Determine the (X, Y) coordinate at the center of the cell enclosing the given text.  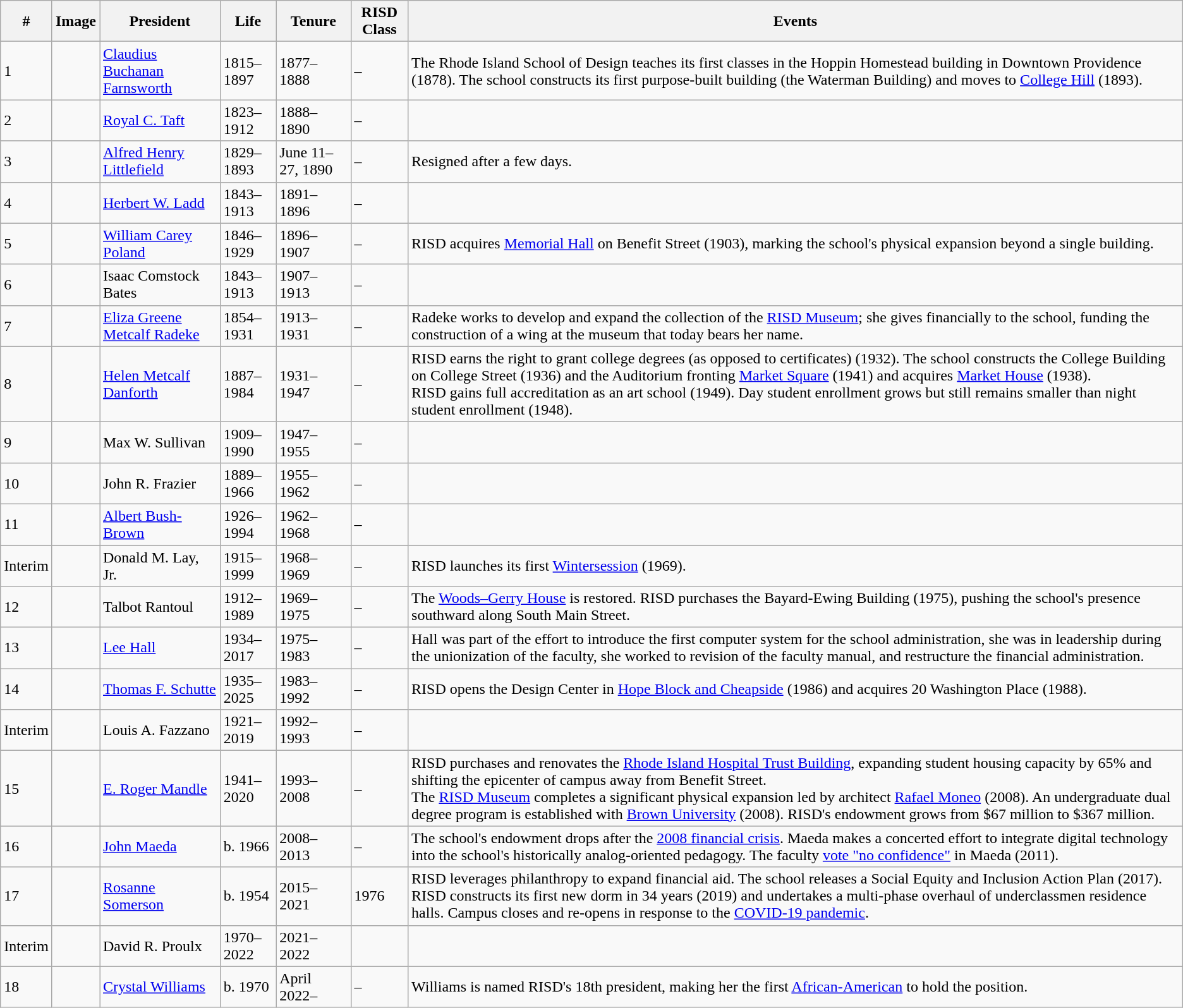
12 (27, 607)
Albert Bush-Brown (161, 525)
1891–1896 (313, 202)
June 11–27, 1890 (313, 162)
1934–2017 (248, 648)
6 (27, 284)
1941–2020 (248, 789)
President (161, 21)
1968–1969 (313, 565)
1909–1990 (248, 442)
1955–1962 (313, 483)
1829–1893 (248, 162)
13 (27, 648)
1896–1907 (313, 244)
1921–2019 (248, 731)
Royal C. Taft (161, 120)
14 (27, 689)
b. 1954 (248, 896)
1823–1912 (248, 120)
16 (27, 847)
4 (27, 202)
1975–1983 (313, 648)
1 (27, 71)
Crystal Williams (161, 987)
10 (27, 483)
Talbot Rantoul (161, 607)
7 (27, 326)
RISD opens the Design Center in Hope Block and Cheapside (1986) and acquires 20 Washington Place (1988). (796, 689)
8 (27, 384)
1846–1929 (248, 244)
2015–2021 (313, 896)
2008–2013 (313, 847)
Eliza Greene Metcalf Radeke (161, 326)
1888–1890 (313, 120)
1947–1955 (313, 442)
1962–1968 (313, 525)
Alfred Henry Littlefield (161, 162)
E. Roger Mandle (161, 789)
John Maeda (161, 847)
Max W. Sullivan (161, 442)
9 (27, 442)
Williams is named RISD's 18th president, making her the first African-American to hold the position. (796, 987)
5 (27, 244)
1992–1993 (313, 731)
1907–1913 (313, 284)
17 (27, 896)
William Carey Poland (161, 244)
Image (76, 21)
1976 (379, 896)
April 2022– (313, 987)
1889–1966 (248, 483)
David R. Proulx (161, 945)
18 (27, 987)
1877–1888 (313, 71)
1912–1989 (248, 607)
1887–1984 (248, 384)
Resigned after a few days. (796, 162)
Louis A. Fazzano (161, 731)
Life (248, 21)
2 (27, 120)
1970–2022 (248, 945)
1935–2025 (248, 689)
1926–1994 (248, 525)
15 (27, 789)
2021–2022 (313, 945)
Rosanne Somerson (161, 896)
# (27, 21)
11 (27, 525)
1815–1897 (248, 71)
Herbert W. Ladd (161, 202)
Helen Metcalf Danforth (161, 384)
1915–1999 (248, 565)
Thomas F. Schutte (161, 689)
Claudius Buchanan Farnsworth (161, 71)
RISD acquires Memorial Hall on Benefit Street (1903), marking the school's physical expansion beyond a single building. (796, 244)
Donald M. Lay, Jr. (161, 565)
1983–1992 (313, 689)
b. 1966 (248, 847)
3 (27, 162)
Events (796, 21)
Isaac Comstock Bates (161, 284)
1913–1931 (313, 326)
RISD Class (379, 21)
Lee Hall (161, 648)
Tenure (313, 21)
b. 1970 (248, 987)
1854–1931 (248, 326)
1931–1947 (313, 384)
1969–1975 (313, 607)
1993–2008 (313, 789)
The Woods–Gerry House is restored. RISD purchases the Bayard-Ewing Building (1975), pushing the school's presence southward along South Main Street. (796, 607)
John R. Frazier (161, 483)
RISD launches its first Wintersession (1969). (796, 565)
